Extract the (X, Y) coordinate from the center of the cell holding the provided text.  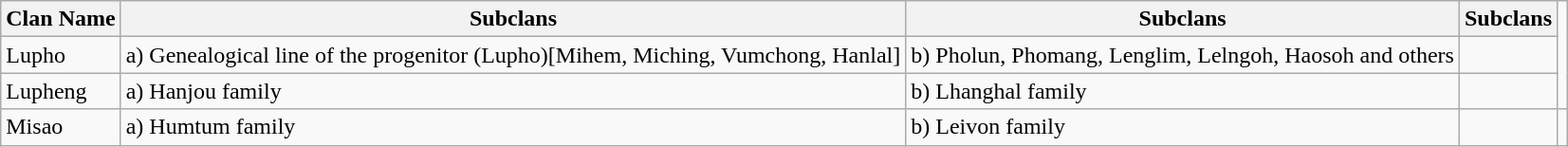
Misao (61, 127)
Lupheng (61, 91)
a) Humtum family (513, 127)
a) Hanjou family (513, 91)
a) Genealogical line of the progenitor (Lupho)[Mihem, Miching, Vumchong, Hanlal] (513, 55)
Clan Name (61, 19)
b) Lhanghal family (1183, 91)
b) Leivon family (1183, 127)
Lupho (61, 55)
b) Pholun, Phomang, Lenglim, Lelngoh, Haosoh and others (1183, 55)
